Search for the cell housing the specified text and yield its (x, y) center coordinate. 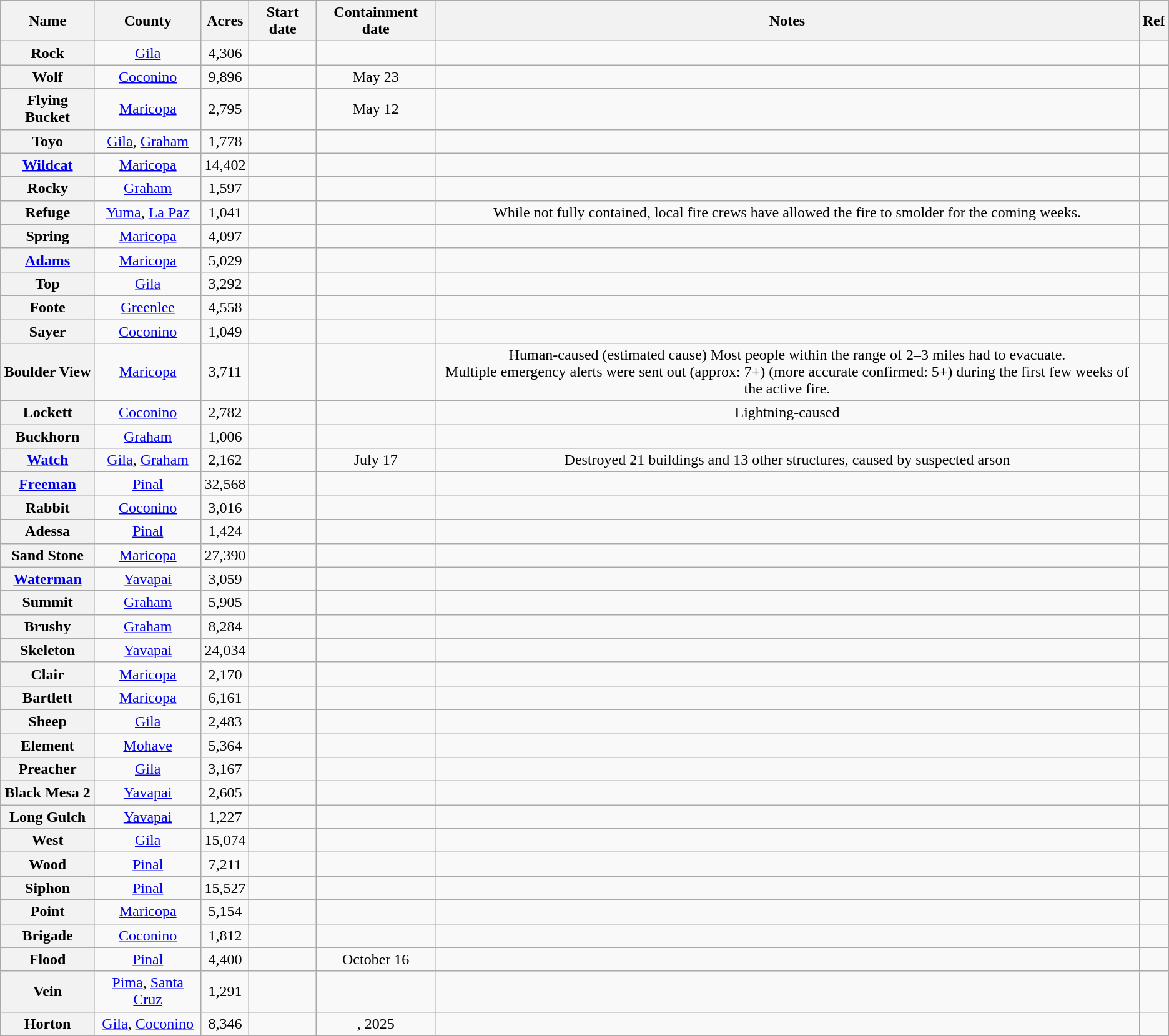
14,402 (225, 165)
Destroyed 21 buildings and 13 other structures, caused by suspected arson (787, 460)
Rabbit (47, 508)
Sand Stone (47, 555)
Summit (47, 603)
24,034 (225, 650)
Refuge (47, 212)
3,167 (225, 769)
Greenlee (147, 307)
October 16 (376, 959)
27,390 (225, 555)
9,896 (225, 77)
May 12 (376, 109)
Pima, Santa Cruz (147, 992)
Acres (225, 21)
Top (47, 284)
1,597 (225, 189)
Brushy (47, 626)
Preacher (47, 769)
Mohave (147, 745)
3,292 (225, 284)
May 23 (376, 77)
Point (47, 912)
4,097 (225, 236)
Ref (1154, 21)
Skeleton (47, 650)
Containment date (376, 21)
1,006 (225, 437)
Notes (787, 21)
County (147, 21)
1,778 (225, 141)
3,016 (225, 508)
1,049 (225, 332)
3,059 (225, 579)
Gila, Coconino (147, 1024)
Rocky (47, 189)
Black Mesa 2 (47, 793)
1,227 (225, 817)
Boulder View (47, 372)
5,364 (225, 745)
West (47, 841)
Vein (47, 992)
2,162 (225, 460)
While not fully contained, local fire crews have allowed the fire to smolder for the coming weeks. (787, 212)
3,711 (225, 372)
July 17 (376, 460)
1,424 (225, 531)
Yuma, La Paz (147, 212)
, 2025 (376, 1024)
2,483 (225, 721)
Lockett (47, 413)
Rock (47, 53)
2,170 (225, 674)
Lightning-caused (787, 413)
4,306 (225, 53)
1,041 (225, 212)
1,291 (225, 992)
32,568 (225, 484)
Brigade (47, 935)
7,211 (225, 864)
Bartlett (47, 698)
Siphon (47, 888)
Sayer (47, 332)
Adams (47, 260)
Toyo (47, 141)
1,812 (225, 935)
Clair (47, 674)
Wolf (47, 77)
Spring (47, 236)
Start date (283, 21)
5,905 (225, 603)
Watch (47, 460)
Name (47, 21)
Flood (47, 959)
Buckhorn (47, 437)
Flying Bucket (47, 109)
Wood (47, 864)
8,284 (225, 626)
Adessa (47, 531)
Waterman (47, 579)
8,346 (225, 1024)
2,605 (225, 793)
5,154 (225, 912)
Wildcat (47, 165)
Sheep (47, 721)
Horton (47, 1024)
Long Gulch (47, 817)
Foote (47, 307)
2,782 (225, 413)
15,074 (225, 841)
4,558 (225, 307)
4,400 (225, 959)
2,795 (225, 109)
Freeman (47, 484)
5,029 (225, 260)
6,161 (225, 698)
Element (47, 745)
15,527 (225, 888)
